Pinpoint the cell where the given text exists, returning its (x, y) midpoint coordinate. 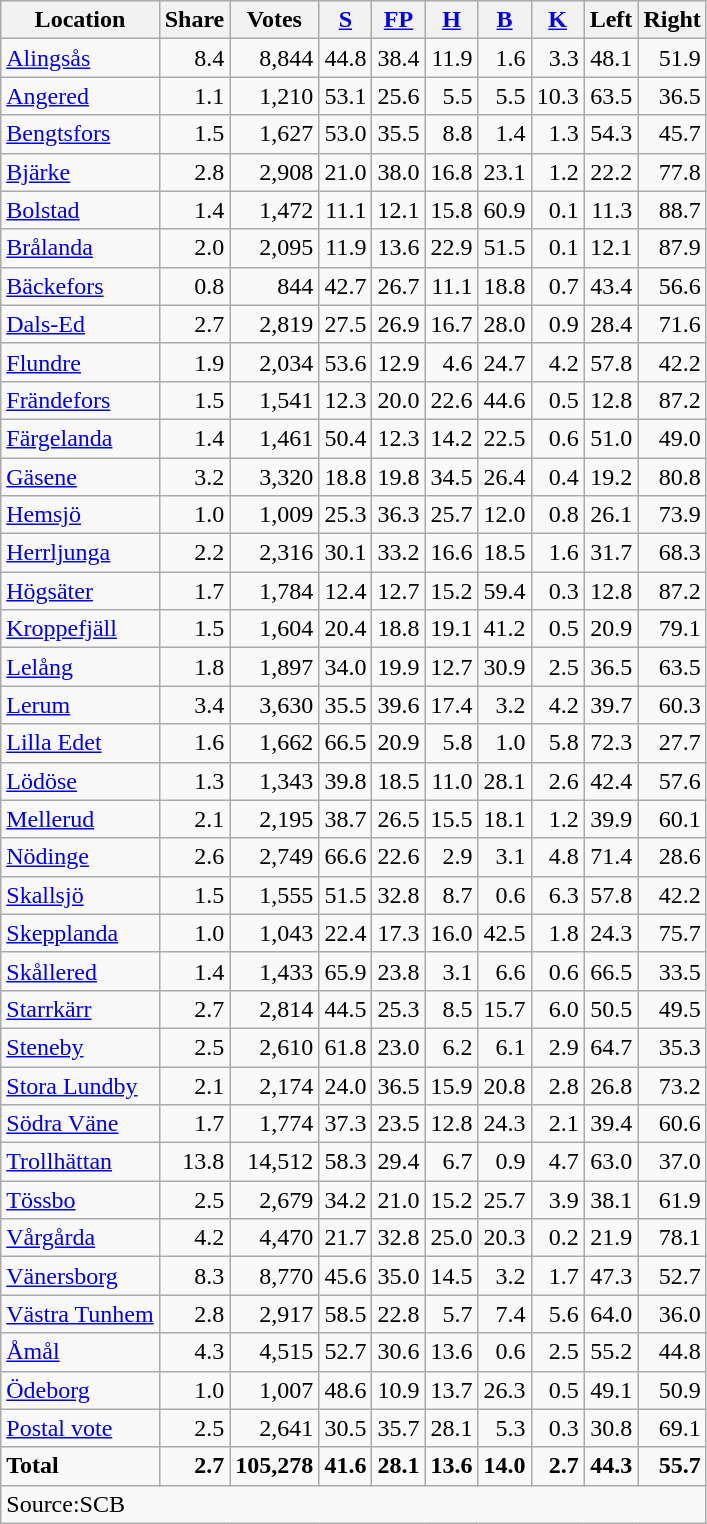
63.0 (611, 1162)
49.5 (672, 1009)
12.4 (346, 591)
Vårgårda (80, 1238)
64.7 (611, 1047)
2,095 (274, 248)
33.2 (398, 553)
43.4 (611, 286)
69.1 (672, 1428)
13.8 (194, 1162)
2.2 (194, 553)
H (452, 20)
20.3 (504, 1238)
23.8 (398, 971)
56.6 (672, 286)
71.6 (672, 324)
17.4 (452, 705)
2,195 (274, 819)
2,908 (274, 172)
1,774 (274, 1124)
12.0 (504, 515)
20.8 (504, 1085)
14.5 (452, 1276)
15.9 (452, 1085)
1.1 (194, 96)
55.2 (611, 1352)
34.2 (346, 1200)
23.5 (398, 1124)
27.7 (672, 743)
Lerum (80, 705)
22.8 (398, 1314)
68.3 (672, 553)
Bengtsfors (80, 134)
4.6 (452, 362)
11.3 (611, 210)
Steneby (80, 1047)
1,662 (274, 743)
Dals-Ed (80, 324)
6.1 (504, 1047)
53.6 (346, 362)
12.9 (398, 362)
1,604 (274, 629)
41.2 (504, 629)
6.7 (452, 1162)
38.7 (346, 819)
37.3 (346, 1124)
19.2 (611, 477)
31.7 (611, 553)
35.0 (398, 1276)
26.7 (398, 286)
1,627 (274, 134)
13.7 (452, 1390)
28.6 (672, 857)
Gäsene (80, 477)
2,641 (274, 1428)
S (346, 20)
42.5 (504, 933)
1,541 (274, 400)
Bäckefors (80, 286)
B (504, 20)
77.8 (672, 172)
60.3 (672, 705)
16.7 (452, 324)
35.7 (398, 1428)
6.0 (558, 1009)
Västra Tunhem (80, 1314)
30.6 (398, 1352)
55.7 (672, 1466)
Tössbo (80, 1200)
30.5 (346, 1428)
Kroppefjäll (80, 629)
64.0 (611, 1314)
17.3 (398, 933)
26.3 (504, 1390)
Bjärke (80, 172)
44.3 (611, 1466)
2,034 (274, 362)
1,461 (274, 438)
51.0 (611, 438)
33.5 (672, 971)
75.7 (672, 933)
23.0 (398, 1047)
25.6 (398, 96)
4.7 (558, 1162)
14,512 (274, 1162)
34.0 (346, 667)
19.8 (398, 477)
2,679 (274, 1200)
0.7 (558, 286)
Total (80, 1466)
Hemsjö (80, 515)
5.3 (504, 1428)
6.6 (504, 971)
105,278 (274, 1466)
73.2 (672, 1085)
0.2 (558, 1238)
8.3 (194, 1276)
14.0 (504, 1466)
5.6 (558, 1314)
23.1 (504, 172)
79.1 (672, 629)
60.6 (672, 1124)
Left (611, 20)
8.4 (194, 58)
15.8 (452, 210)
8.8 (452, 134)
4.8 (558, 857)
Lilla Edet (80, 743)
1,009 (274, 515)
38.0 (398, 172)
30.1 (346, 553)
72.3 (611, 743)
Högsäter (80, 591)
26.5 (398, 819)
2,814 (274, 1009)
Åmål (80, 1352)
1,210 (274, 96)
50.9 (672, 1390)
2,174 (274, 1085)
57.6 (672, 781)
Brålanda (80, 248)
3.3 (558, 58)
2,819 (274, 324)
Flundre (80, 362)
1,897 (274, 667)
22.5 (504, 438)
Bolstad (80, 210)
61.8 (346, 1047)
20.0 (398, 400)
39.4 (611, 1124)
2,610 (274, 1047)
8.5 (452, 1009)
1,343 (274, 781)
39.7 (611, 705)
44.5 (346, 1009)
14.2 (452, 438)
16.0 (452, 933)
87.9 (672, 248)
24.7 (504, 362)
42.7 (346, 286)
3,630 (274, 705)
1,043 (274, 933)
Färgelanda (80, 438)
48.6 (346, 1390)
8,844 (274, 58)
Vänersborg (80, 1276)
3.4 (194, 705)
58.3 (346, 1162)
38.4 (398, 58)
1,555 (274, 895)
26.1 (611, 515)
Skållered (80, 971)
35.3 (672, 1047)
1,472 (274, 210)
34.5 (452, 477)
19.9 (398, 667)
8.7 (452, 895)
48.1 (611, 58)
10.3 (558, 96)
5.7 (452, 1314)
3,320 (274, 477)
1.9 (194, 362)
49.0 (672, 438)
78.1 (672, 1238)
36.0 (672, 1314)
50.4 (346, 438)
Mellerud (80, 819)
0.4 (558, 477)
7.4 (504, 1314)
Angered (80, 96)
45.7 (672, 134)
Skallsjö (80, 895)
27.5 (346, 324)
Votes (274, 20)
37.0 (672, 1162)
Location (80, 20)
22.4 (346, 933)
71.4 (611, 857)
11.0 (452, 781)
15.5 (452, 819)
2.0 (194, 248)
22.2 (611, 172)
Nödinge (80, 857)
30.9 (504, 667)
1,784 (274, 591)
4,515 (274, 1352)
59.4 (504, 591)
Herrljunga (80, 553)
Source:SCB (354, 1504)
58.5 (346, 1314)
25.0 (452, 1238)
6.3 (558, 895)
80.8 (672, 477)
Postal vote (80, 1428)
FP (398, 20)
44.6 (504, 400)
66.6 (346, 857)
28.0 (504, 324)
Ödeborg (80, 1390)
39.6 (398, 705)
42.4 (611, 781)
15.7 (504, 1009)
36.3 (398, 515)
Trollhättan (80, 1162)
30.8 (611, 1428)
38.1 (611, 1200)
2,917 (274, 1314)
Right (672, 20)
Starrkärr (80, 1009)
39.9 (611, 819)
53.0 (346, 134)
65.9 (346, 971)
1,433 (274, 971)
73.9 (672, 515)
2,749 (274, 857)
2,316 (274, 553)
19.1 (452, 629)
51.9 (672, 58)
39.8 (346, 781)
18.1 (504, 819)
53.1 (346, 96)
47.3 (611, 1276)
54.3 (611, 134)
88.7 (672, 210)
16.8 (452, 172)
K (558, 20)
21.9 (611, 1238)
Alingsås (80, 58)
60.9 (504, 210)
20.4 (346, 629)
60.1 (672, 819)
49.1 (611, 1390)
45.6 (346, 1276)
24.0 (346, 1085)
10.9 (398, 1390)
4.3 (194, 1352)
1,007 (274, 1390)
26.8 (611, 1085)
Södra Väne (80, 1124)
844 (274, 286)
4,470 (274, 1238)
16.6 (452, 553)
22.9 (452, 248)
50.5 (611, 1009)
8,770 (274, 1276)
Lelång (80, 667)
26.4 (504, 477)
61.9 (672, 1200)
21.7 (346, 1238)
41.6 (346, 1466)
6.2 (452, 1047)
26.9 (398, 324)
Stora Lundby (80, 1085)
28.4 (611, 324)
Skepplanda (80, 933)
Frändefors (80, 400)
Lödöse (80, 781)
29.4 (398, 1162)
Share (194, 20)
3.9 (558, 1200)
